From the cell containing the given text, extract its center point as [x, y] coordinate. 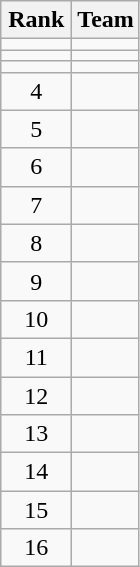
Team [106, 20]
13 [36, 434]
10 [36, 319]
8 [36, 243]
9 [36, 281]
11 [36, 357]
5 [36, 129]
12 [36, 395]
14 [36, 472]
6 [36, 167]
16 [36, 548]
4 [36, 91]
7 [36, 205]
15 [36, 510]
Rank [36, 20]
